Pinpoint the cell where the given text exists, returning its [X, Y] midpoint coordinate. 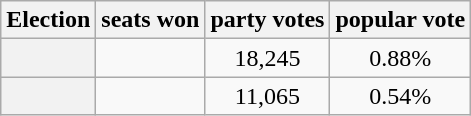
0.54% [400, 96]
party votes [268, 20]
Election [48, 20]
0.88% [400, 58]
11,065 [268, 96]
seats won [150, 20]
18,245 [268, 58]
popular vote [400, 20]
